Extract the (X, Y) coordinate from the center of the cell holding the provided text.  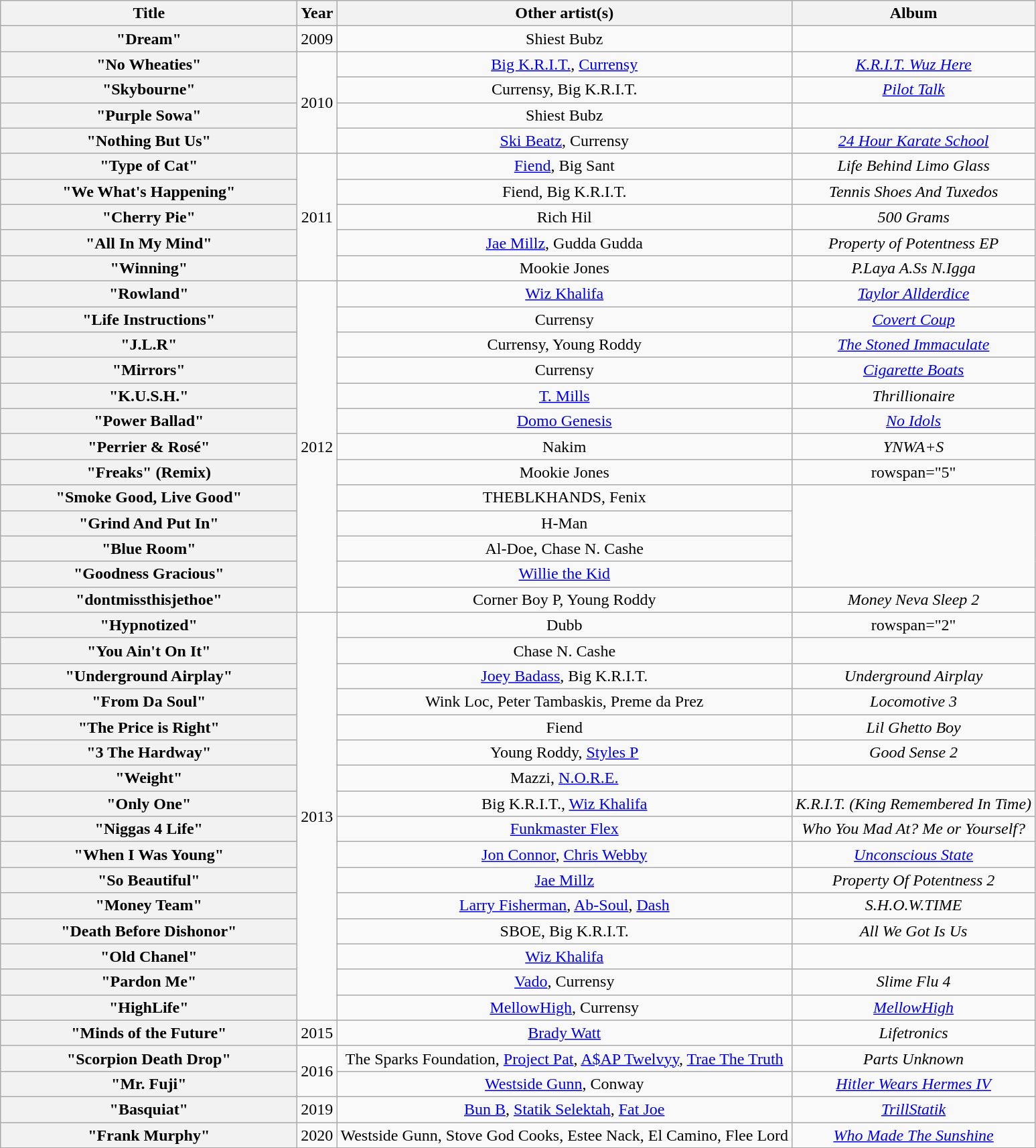
"Niggas 4 Life" (149, 829)
"Minds of the Future" (149, 1033)
"You Ain't On It" (149, 650)
Fiend, Big K.R.I.T. (565, 192)
"Dream" (149, 39)
T. Mills (565, 396)
"Life Instructions" (149, 319)
MellowHigh (913, 1007)
TrillStatik (913, 1109)
Vado, Currensy (565, 982)
"Mirrors" (149, 370)
Joey Badass, Big K.R.I.T. (565, 676)
"Winning" (149, 268)
"Mr. Fuji" (149, 1084)
Nakim (565, 447)
"Freaks" (Remix) (149, 472)
"Death Before Dishonor" (149, 931)
Rich Hil (565, 217)
"Perrier & Rosé" (149, 447)
"The Price is Right" (149, 727)
Bun B, Statik Selektah, Fat Joe (565, 1109)
Big K.R.I.T., Currensy (565, 64)
Pilot Talk (913, 90)
Jae Millz (565, 880)
SBOE, Big K.R.I.T. (565, 931)
"Basquiat" (149, 1109)
"All In My Mind" (149, 242)
"Weight" (149, 778)
Willie the Kid (565, 574)
"Smoke Good, Live Good" (149, 498)
Unconscious State (913, 855)
Fiend (565, 727)
Westside Gunn, Stove God Cooks, Estee Nack, El Camino, Flee Lord (565, 1135)
Big K.R.I.T., Wiz Khalifa (565, 804)
Slime Flu 4 (913, 982)
"Pardon Me" (149, 982)
MellowHigh, Currensy (565, 1007)
2010 (317, 102)
Currensy, Young Roddy (565, 345)
"Old Chanel" (149, 956)
2016 (317, 1071)
Taylor Allderdice (913, 293)
Year (317, 13)
Corner Boy P, Young Roddy (565, 599)
No Idols (913, 421)
Album (913, 13)
"Frank Murphy" (149, 1135)
"HighLife" (149, 1007)
rowspan="5" (913, 472)
Good Sense 2 (913, 753)
Brady Watt (565, 1033)
"From Da Soul" (149, 701)
Who You Mad At? Me or Yourself? (913, 829)
"Power Ballad" (149, 421)
Westside Gunn, Conway (565, 1084)
Larry Fisherman, Ab-Soul, Dash (565, 906)
Locomotive 3 (913, 701)
Lifetronics (913, 1033)
S.H.O.W.TIME (913, 906)
Cigarette Boats (913, 370)
"dontmissthisjethoe" (149, 599)
"Money Team" (149, 906)
"Blue Room" (149, 549)
"When I Was Young" (149, 855)
Covert Coup (913, 319)
All We Got Is Us (913, 931)
Other artist(s) (565, 13)
500 Grams (913, 217)
"Grind And Put In" (149, 523)
Underground Airplay (913, 676)
"K.U.S.H." (149, 396)
Chase N. Cashe (565, 650)
Parts Unknown (913, 1058)
rowspan="2" (913, 625)
Property of Potentness EP (913, 242)
YNWA+S (913, 447)
Money Neva Sleep 2 (913, 599)
24 Hour Karate School (913, 141)
Tennis Shoes And Tuxedos (913, 192)
K.R.I.T. (King Remembered In Time) (913, 804)
Life Behind Limo Glass (913, 166)
"Nothing But Us" (149, 141)
2019 (317, 1109)
"Type of Cat" (149, 166)
2013 (317, 816)
"Scorpion Death Drop" (149, 1058)
"Hypnotized" (149, 625)
H-Man (565, 523)
The Sparks Foundation, Project Pat, A$AP Twelvyy, Trae The Truth (565, 1058)
Lil Ghetto Boy (913, 727)
P.Laya A.Ss N.Igga (913, 268)
Ski Beatz, Currensy (565, 141)
"3 The Hardway" (149, 753)
"Underground Airplay" (149, 676)
Currensy, Big K.R.I.T. (565, 90)
Jon Connor, Chris Webby (565, 855)
K.R.I.T. Wuz Here (913, 64)
2009 (317, 39)
"J.L.R" (149, 345)
"Only One" (149, 804)
Hitler Wears Hermes IV (913, 1084)
Title (149, 13)
2015 (317, 1033)
Mazzi, N.O.R.E. (565, 778)
Dubb (565, 625)
"Skybourne" (149, 90)
Jae Millz, Gudda Gudda (565, 242)
"Purple Sowa" (149, 115)
2012 (317, 446)
Thrillionaire (913, 396)
THEBLKHANDS, Fenix (565, 498)
Fiend, Big Sant (565, 166)
2011 (317, 217)
Young Roddy, Styles P (565, 753)
Wink Loc, Peter Tambaskis, Preme da Prez (565, 701)
"Cherry Pie" (149, 217)
"We What's Happening" (149, 192)
Domo Genesis (565, 421)
"Goodness Gracious" (149, 574)
Who Made The Sunshine (913, 1135)
Al-Doe, Chase N. Cashe (565, 549)
The Stoned Immaculate (913, 345)
Funkmaster Flex (565, 829)
2020 (317, 1135)
"No Wheaties" (149, 64)
Property Of Potentness 2 (913, 880)
"Rowland" (149, 293)
"So Beautiful" (149, 880)
